Identify which cell holds the provided text, then report its [X, Y] central coordinate. 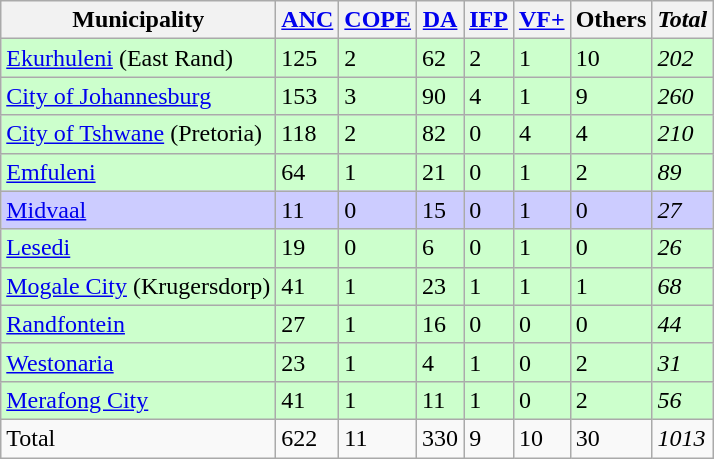
68 [682, 286]
21 [440, 172]
City of Johannesburg [138, 96]
DA [440, 20]
Midvaal [138, 210]
118 [308, 134]
44 [682, 324]
622 [308, 438]
125 [308, 58]
56 [682, 400]
Mogale City (Krugersdorp) [138, 286]
89 [682, 172]
260 [682, 96]
62 [440, 58]
210 [682, 134]
19 [308, 248]
90 [440, 96]
1013 [682, 438]
16 [440, 324]
Merafong City [138, 400]
City of Tshwane (Pretoria) [138, 134]
6 [440, 248]
153 [308, 96]
Ekurhuleni (East Rand) [138, 58]
202 [682, 58]
COPE [378, 20]
Westonaria [138, 362]
VF+ [542, 20]
Others [611, 20]
30 [611, 438]
Lesedi [138, 248]
ANC [308, 20]
Emfuleni [138, 172]
31 [682, 362]
82 [440, 134]
15 [440, 210]
26 [682, 248]
3 [378, 96]
IFP [489, 20]
330 [440, 438]
Municipality [138, 20]
64 [308, 172]
Randfontein [138, 324]
